Return [x, y] of the center of cell containing provided text 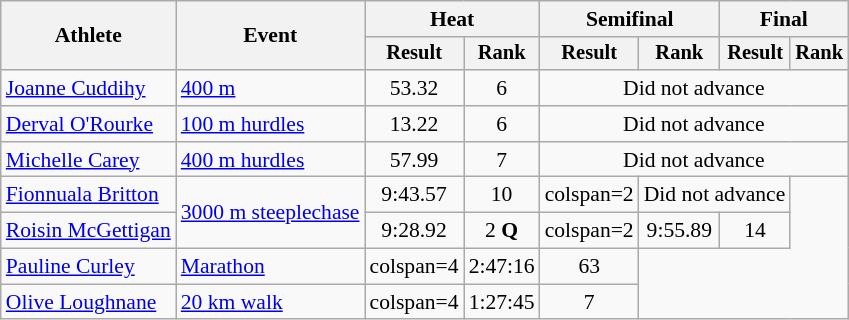
20 km walk [270, 302]
1:27:45 [502, 302]
3000 m steeplechase [270, 212]
Heat [452, 19]
Event [270, 36]
Fionnuala Britton [88, 195]
Joanne Cuddihy [88, 88]
2 Q [502, 231]
Olive Loughnane [88, 302]
Michelle Carey [88, 160]
53.32 [414, 88]
9:28.92 [414, 231]
100 m hurdles [270, 124]
Derval O'Rourke [88, 124]
Roisin McGettigan [88, 231]
63 [590, 267]
9:55.89 [680, 231]
Final [784, 19]
Athlete [88, 36]
Pauline Curley [88, 267]
57.99 [414, 160]
9:43.57 [414, 195]
400 m [270, 88]
400 m hurdles [270, 160]
Semifinal [630, 19]
14 [755, 231]
10 [502, 195]
13.22 [414, 124]
Marathon [270, 267]
2:47:16 [502, 267]
